Identify which cell holds the provided text, then report its (x, y) central coordinate. 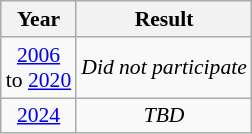
2006to 2020 (38, 68)
Result (164, 19)
2024 (38, 116)
TBD (164, 116)
Year (38, 19)
Did not participate (164, 68)
